Capture the cell that displays the provided text and extract its (x, y) central coordinate. 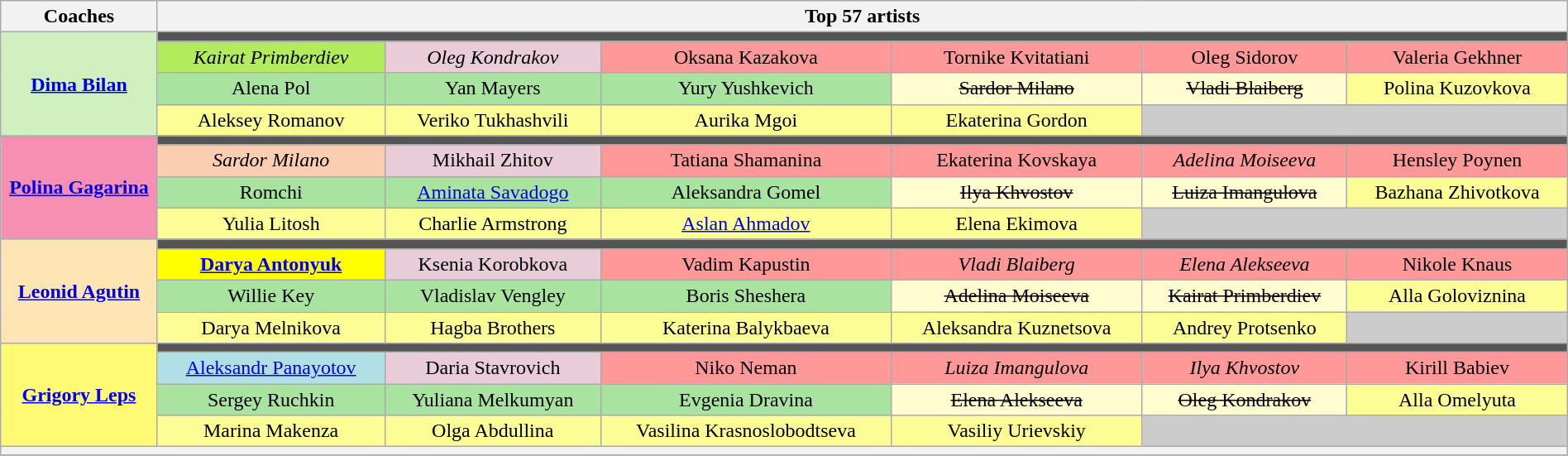
Aleksandra Kuznetsova (1016, 327)
Yan Mayers (493, 89)
Olga Abdullina (493, 431)
Tornike Kvitatiani (1016, 57)
Aslan Ahmadov (746, 223)
Mikhail Zhitov (493, 161)
Andrey Protsenko (1245, 327)
Vadim Kapustin (746, 264)
Aurika Mgoi (746, 120)
Yury Yushkevich (746, 89)
Willie Key (271, 295)
Alena Pol (271, 89)
Katerina Balykbaeva (746, 327)
Leonid Agutin (79, 291)
Daria Stavrovich (493, 368)
Niko Neman (746, 368)
Yulia Litosh (271, 223)
Aleksandra Gomel (746, 192)
Bazhana Zhivotkova (1457, 192)
Aleksandr Panayotov (271, 368)
Vladislav Vengley (493, 295)
Top 57 artists (862, 17)
Yuliana Melkumyan (493, 400)
Boris Sheshera (746, 295)
Ksenia Korobkova (493, 264)
Ekaterina Kovskaya (1016, 161)
Polina Gagarina (79, 187)
Dima Bilan (79, 84)
Nikole Knaus (1457, 264)
Alla Omelyuta (1457, 400)
Alla Goloviznina (1457, 295)
Kirill Babiev (1457, 368)
Vasilina Krasnoslobodtseva (746, 431)
Vasiliy Urievskiy (1016, 431)
Tatiana Shamanina (746, 161)
Darya Melnikova (271, 327)
Polina Kuzovkova (1457, 89)
Grigory Leps (79, 396)
Sergey Ruchkin (271, 400)
Darya Antonyuk (271, 264)
Hensley Poynen (1457, 161)
Hagba Brothers (493, 327)
Aminata Savadogo (493, 192)
Oleg Sidorov (1245, 57)
Coaches (79, 17)
Oksana Kazakova (746, 57)
Evgenia Dravina (746, 400)
Valeria Gekhner (1457, 57)
Ekaterina Gordon (1016, 120)
Elena Ekimova (1016, 223)
Romchi (271, 192)
Aleksey Romanov (271, 120)
Veriko Tukhashvili (493, 120)
Marina Makenza (271, 431)
Charlie Armstrong (493, 223)
